Return the [X, Y] coordinate for the center point of the cell that contains the specified text.  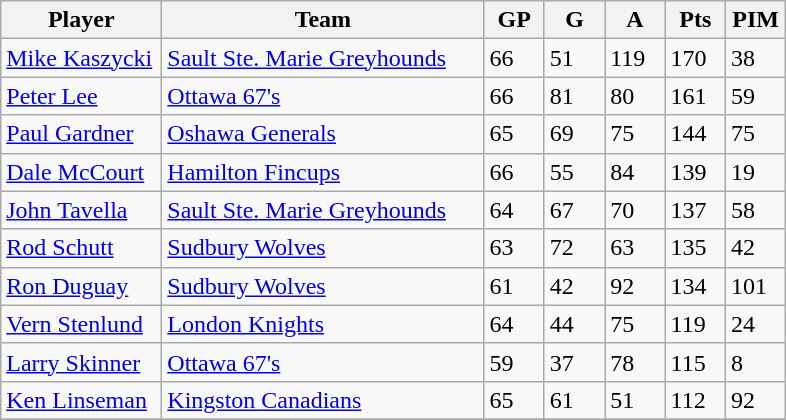
37 [574, 362]
GP [514, 20]
78 [635, 362]
81 [574, 96]
Hamilton Fincups [323, 172]
Vern Stenlund [82, 324]
Paul Gardner [82, 134]
84 [635, 172]
134 [695, 286]
101 [755, 286]
G [574, 20]
8 [755, 362]
Player [82, 20]
137 [695, 210]
38 [755, 58]
44 [574, 324]
72 [574, 248]
Oshawa Generals [323, 134]
Peter Lee [82, 96]
135 [695, 248]
170 [695, 58]
Dale McCourt [82, 172]
Rod Schutt [82, 248]
115 [695, 362]
80 [635, 96]
John Tavella [82, 210]
69 [574, 134]
PIM [755, 20]
Kingston Canadians [323, 400]
Pts [695, 20]
58 [755, 210]
Ken Linseman [82, 400]
67 [574, 210]
A [635, 20]
55 [574, 172]
Larry Skinner [82, 362]
London Knights [323, 324]
144 [695, 134]
19 [755, 172]
161 [695, 96]
70 [635, 210]
139 [695, 172]
Ron Duguay [82, 286]
Team [323, 20]
24 [755, 324]
Mike Kaszycki [82, 58]
112 [695, 400]
